For the text-containing cell, return its midpoint in [X, Y] coordinate format. 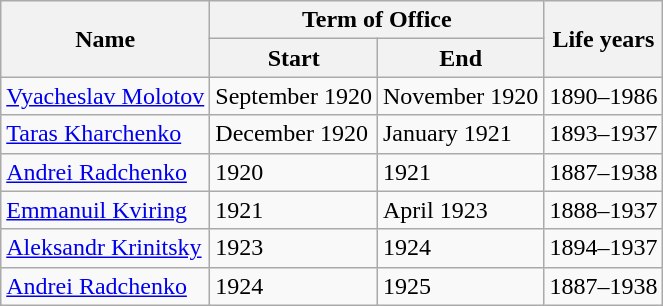
Life years [604, 39]
1923 [294, 248]
September 1920 [294, 96]
November 1920 [460, 96]
Name [106, 39]
1894–1937 [604, 248]
1888–1937 [604, 210]
April 1923 [460, 210]
1925 [460, 286]
Emmanuil Kviring [106, 210]
Vyacheslav Molotov [106, 96]
End [460, 58]
Taras Kharchenko [106, 134]
Start [294, 58]
Term of Office [377, 20]
1920 [294, 172]
December 1920 [294, 134]
1890–1986 [604, 96]
Aleksandr Krinitsky [106, 248]
January 1921 [460, 134]
1893–1937 [604, 134]
